Capture the cell that displays the provided text and extract its [x, y] central coordinate. 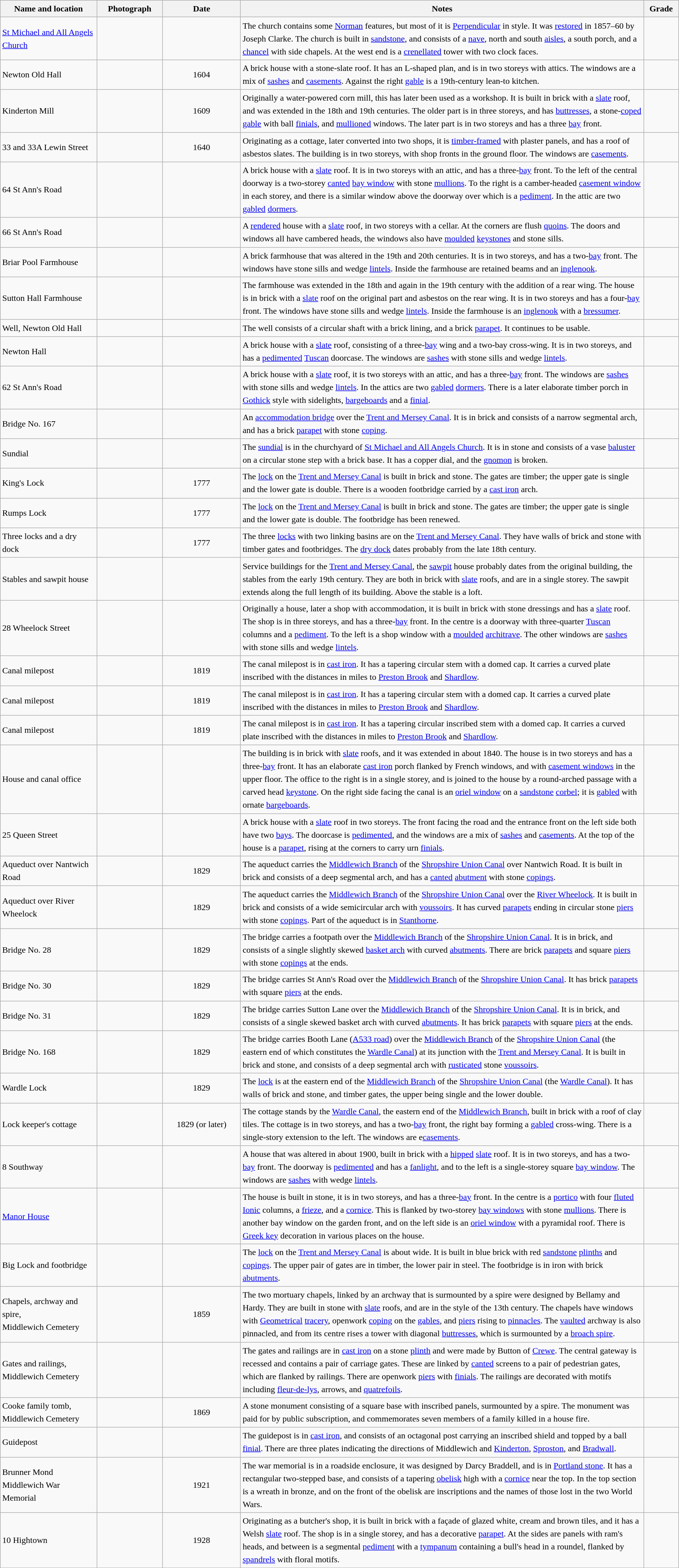
8 Southway [49, 1167]
St Michael and All Angels Church [49, 39]
Rumps Lock [49, 513]
Notes [442, 9]
Manor House [49, 1216]
1859 [202, 1314]
Kinderton Mill [49, 111]
Briar Pool Farmhouse [49, 262]
62 St Ann's Road [49, 388]
Chapels, archway and spire,Middlewich Cemetery [49, 1314]
Aqueduct over River Wheelock [49, 907]
Sundial [49, 453]
The well consists of a circular shaft with a brick lining, and a brick parapet. It continues to be usable. [442, 328]
Cooke family tomb,Middlewich Cemetery [49, 1413]
King's Lock [49, 484]
House and canal office [49, 779]
Bridge No. 28 [49, 950]
Bridge No. 167 [49, 424]
Big Lock and footbridge [49, 1265]
28 Wheelock Street [49, 628]
Three locks and a dry dock [49, 543]
Name and location [49, 9]
64 St Ann's Road [49, 190]
The bridge carries St Ann's Road over the Middlewich Branch of the Shropshire Union Canal. It has brick parapets with square piers at the ends. [442, 986]
33 and 33A Lewin Street [49, 147]
Bridge No. 30 [49, 986]
10 Hightown [49, 1540]
1921 [202, 1485]
Lock keeper's cottage [49, 1125]
Newton Hall [49, 351]
1829 (or later) [202, 1125]
Well, Newton Old Hall [49, 328]
Grade [661, 9]
Newton Old Hall [49, 74]
Date [202, 9]
1869 [202, 1413]
Gates and railings,Middlewich Cemetery [49, 1370]
Stables and sawpit house [49, 579]
Photograph [130, 9]
1609 [202, 111]
Wardle Lock [49, 1088]
Bridge No. 168 [49, 1052]
Bridge No. 31 [49, 1016]
1640 [202, 147]
1604 [202, 74]
Aqueduct over Nantwich Road [49, 871]
Guidepost [49, 1442]
Sutton Hall Farmhouse [49, 298]
25 Queen Street [49, 834]
66 St Ann's Road [49, 232]
Brunner Mond Middlewich War Memorial [49, 1485]
1928 [202, 1540]
